For the text-containing cell, return its midpoint in [X, Y] coordinate format. 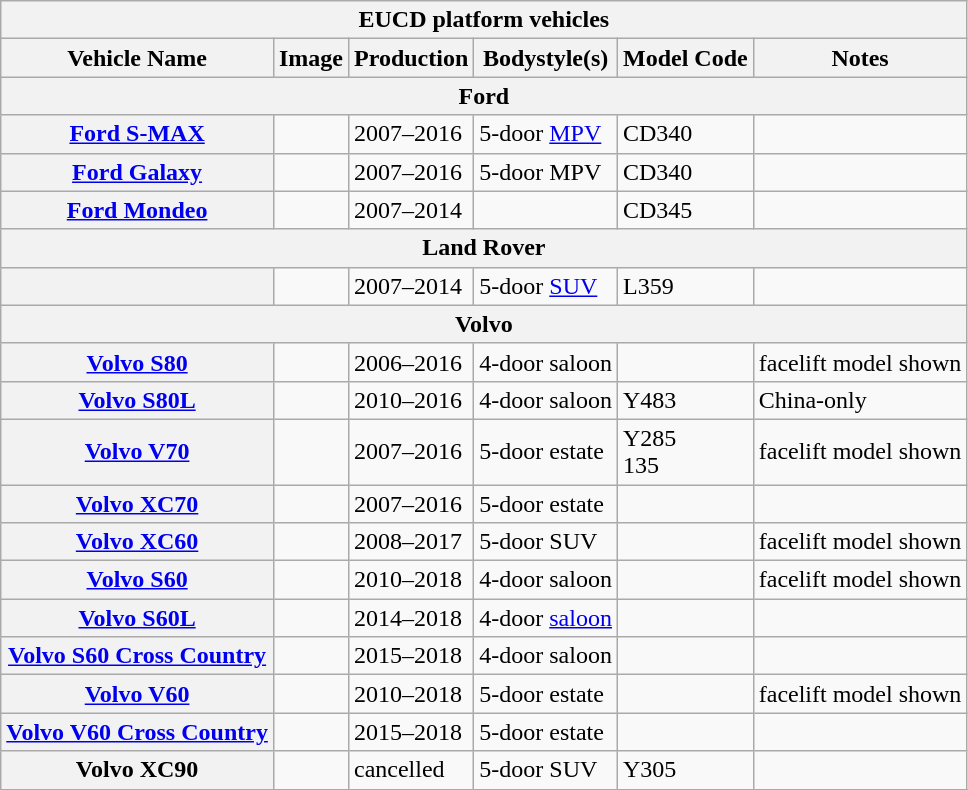
Land Rover [484, 248]
Production [410, 58]
Volvo S60 Cross Country [138, 656]
Volvo V60 [138, 694]
Y483 [685, 400]
2010–2016 [410, 400]
Y285135 [685, 452]
China-only [860, 400]
EUCD platform vehicles [484, 20]
Image [310, 58]
Volvo S60L [138, 618]
2014–2018 [410, 618]
Volvo S80 [138, 362]
Volvo V70 [138, 452]
cancelled [410, 770]
Ford Mondeo [138, 210]
Vehicle Name [138, 58]
Notes [860, 58]
Volvo [484, 324]
Bodystyle(s) [546, 58]
Volvo XC60 [138, 542]
L359 [685, 286]
Ford [484, 96]
Volvo XC70 [138, 503]
Ford Galaxy [138, 172]
Y305 [685, 770]
Volvo S60 [138, 580]
2008–2017 [410, 542]
Volvo XC90 [138, 770]
Volvo V60 Cross Country [138, 732]
Model Code [685, 58]
Volvo S80L [138, 400]
Ford S-MAX [138, 134]
CD345 [685, 210]
2006–2016 [410, 362]
